Find where the given text appears and provide that cell's center as (X, Y) coordinate. 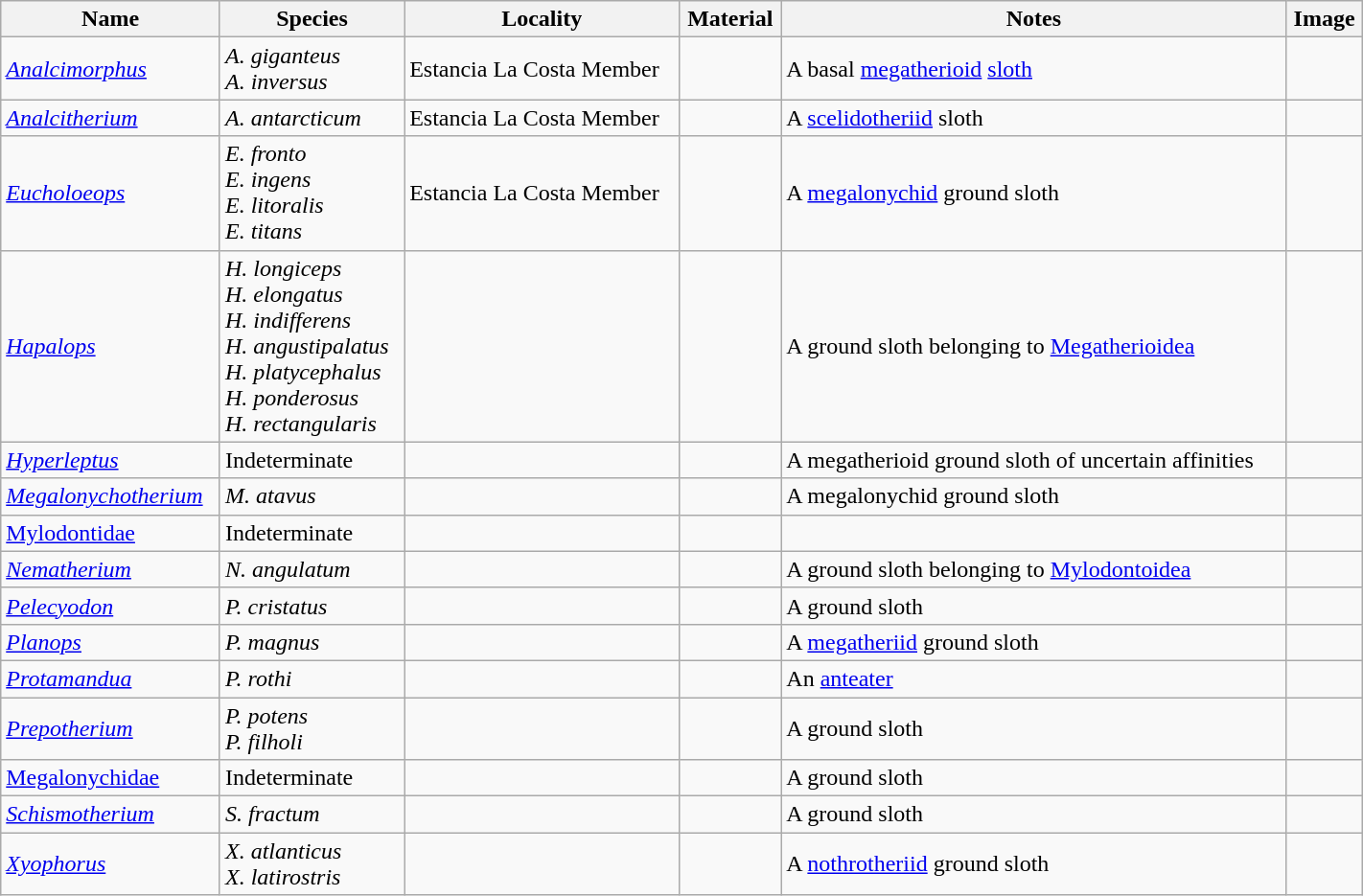
A ground sloth belonging to Megatherioidea (1033, 346)
X. atlanticusX. latirostris (312, 864)
N. angulatum (312, 569)
Material (730, 19)
P. cristatus (312, 606)
S. fractum (312, 815)
Pelecyodon (111, 606)
A scelidotheriid sloth (1033, 118)
Nematherium (111, 569)
P. magnus (312, 642)
Planops (111, 642)
A. antarcticum (312, 118)
A ground sloth belonging to Mylodontoidea (1033, 569)
A basal megatherioid sloth (1033, 69)
A megatherioid ground sloth of uncertain affinities (1033, 460)
Hyperleptus (111, 460)
Locality (543, 19)
Schismotherium (111, 815)
H. longicepsH. elongatusH. indifferensH. angustipalatusH. platycephalusH. ponderosusH. rectangularis (312, 346)
Notes (1033, 19)
A. giganteusA. inversus (312, 69)
Hapalops (111, 346)
Megalonychidae (111, 778)
A nothrotheriid ground sloth (1033, 864)
Protamandua (111, 678)
Name (111, 19)
Analcimorphus (111, 69)
Species (312, 19)
Analcitherium (111, 118)
Mylodontidae (111, 533)
An anteater (1033, 678)
P. rothi (312, 678)
Xyophorus (111, 864)
Prepotherium (111, 728)
Image (1325, 19)
M. atavus (312, 496)
A megatheriid ground sloth (1033, 642)
Megalonychotherium (111, 496)
E. frontoE. ingensE. litoralisE. titans (312, 194)
Eucholoeops (111, 194)
P. potensP. filholi (312, 728)
